Scan for the cell matching the given text and deliver its [x, y] coordinate at center. 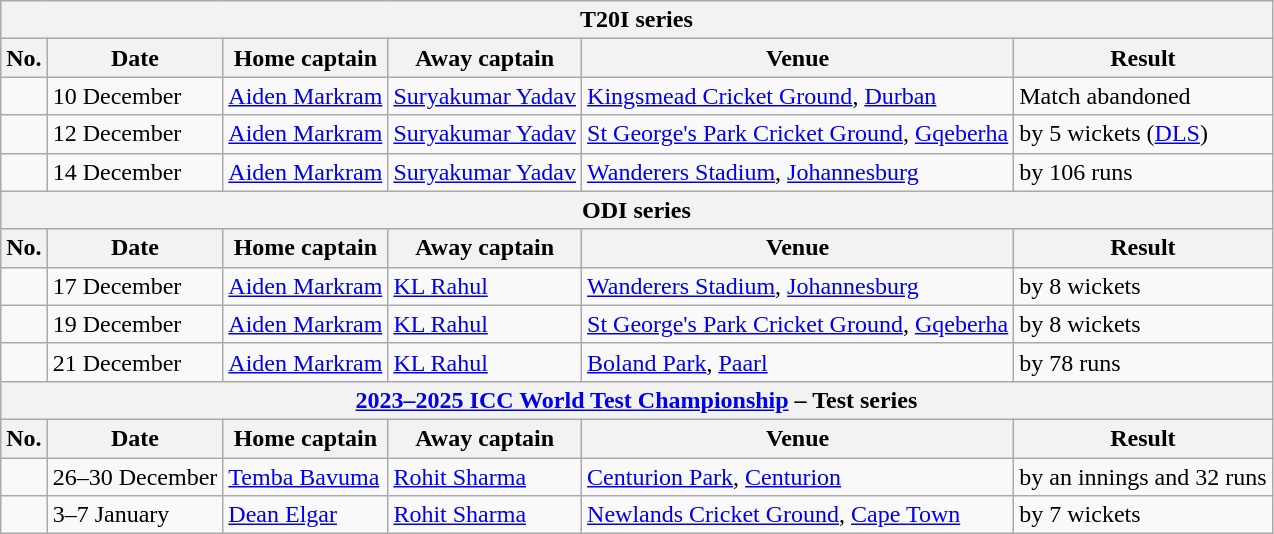
Temba Bavuma [306, 477]
10 December [135, 96]
Kingsmead Cricket Ground, Durban [798, 96]
17 December [135, 286]
by 5 wickets (DLS) [1143, 134]
26–30 December [135, 477]
ODI series [636, 210]
by 78 runs [1143, 362]
2023–2025 ICC World Test Championship – Test series [636, 400]
Boland Park, Paarl [798, 362]
21 December [135, 362]
Newlands Cricket Ground, Cape Town [798, 515]
3–7 January [135, 515]
19 December [135, 324]
by 106 runs [1143, 172]
T20I series [636, 20]
Match abandoned [1143, 96]
Dean Elgar [306, 515]
12 December [135, 134]
by an innings and 32 runs [1143, 477]
by 7 wickets [1143, 515]
Centurion Park, Centurion [798, 477]
14 December [135, 172]
